From the cell containing the given text, extract its center point as [x, y] coordinate. 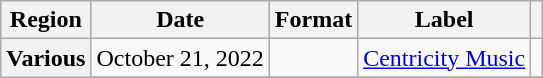
Format [313, 20]
Centricity Music [444, 58]
Region [46, 20]
October 21, 2022 [180, 58]
Various [46, 58]
Label [444, 20]
Date [180, 20]
